Detect which cell encompasses the target text, then output its [x, y] center coordinate. 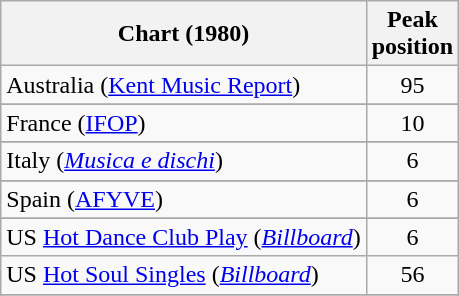
US Hot Soul Singles (Billboard) [184, 275]
US Hot Dance Club Play (Billboard) [184, 237]
95 [412, 85]
56 [412, 275]
Italy (Musica e dischi) [184, 161]
Chart (1980) [184, 34]
Peakposition [412, 34]
Australia (Kent Music Report) [184, 85]
France (IFOP) [184, 123]
Spain (AFYVE) [184, 199]
10 [412, 123]
